Find where the given text appears and provide that cell's center as [X, Y] coordinate. 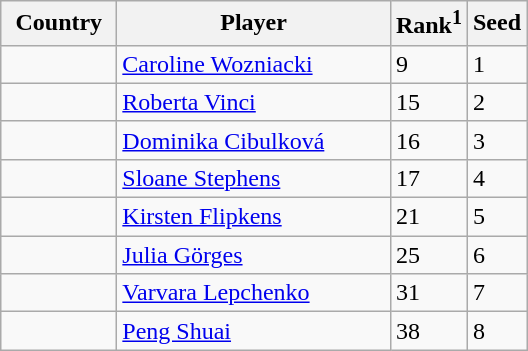
4 [496, 178]
Rank1 [428, 24]
Kirsten Flipkens [254, 217]
6 [496, 255]
8 [496, 331]
31 [428, 293]
Player [254, 24]
Sloane Stephens [254, 178]
15 [428, 102]
16 [428, 140]
2 [496, 102]
25 [428, 255]
9 [428, 64]
7 [496, 293]
Varvara Lepchenko [254, 293]
17 [428, 178]
38 [428, 331]
21 [428, 217]
Peng Shuai [254, 331]
Roberta Vinci [254, 102]
5 [496, 217]
Caroline Wozniacki [254, 64]
3 [496, 140]
Dominika Cibulková [254, 140]
Country [59, 24]
1 [496, 64]
Seed [496, 24]
Julia Görges [254, 255]
